Provide the (x, y) coordinate of the cell's center where the given text is located.  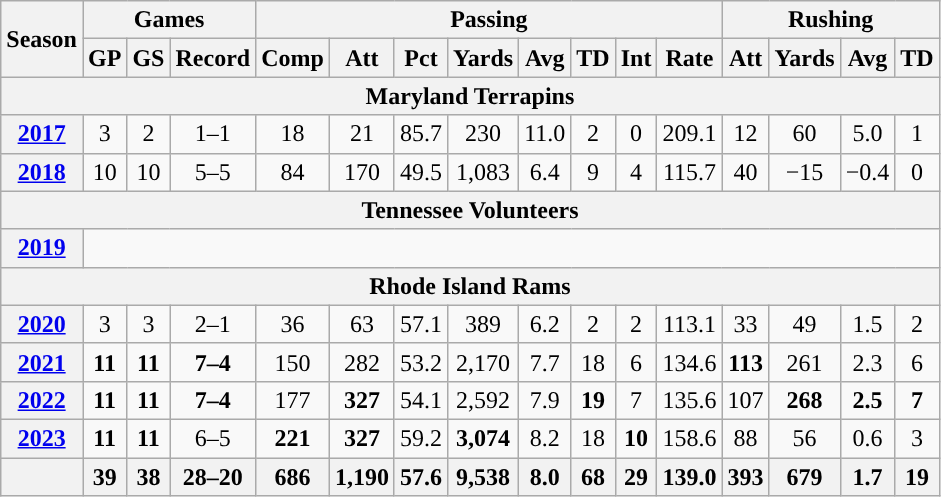
2021 (42, 362)
49.5 (420, 172)
221 (293, 438)
Games (168, 20)
88 (746, 438)
Rhode Island Rams (470, 286)
57.1 (420, 324)
Tennessee Volunteers (470, 210)
28–20 (213, 477)
29 (636, 477)
6–5 (213, 438)
113 (746, 362)
268 (804, 400)
85.7 (420, 134)
0.6 (868, 438)
2018 (42, 172)
2.5 (868, 400)
84 (293, 172)
11.0 (545, 134)
1 (917, 134)
2–1 (213, 324)
686 (293, 477)
2,592 (484, 400)
6.4 (545, 172)
139.0 (690, 477)
230 (484, 134)
Maryland Terrapins (470, 96)
115.7 (690, 172)
107 (746, 400)
39 (104, 477)
5–5 (213, 172)
3,074 (484, 438)
1.7 (868, 477)
135.6 (690, 400)
2023 (42, 438)
Rushing (830, 20)
60 (804, 134)
393 (746, 477)
Record (213, 58)
389 (484, 324)
GP (104, 58)
209.1 (690, 134)
282 (362, 362)
−15 (804, 172)
68 (593, 477)
2017 (42, 134)
1,083 (484, 172)
38 (148, 477)
21 (362, 134)
40 (746, 172)
54.1 (420, 400)
6.2 (545, 324)
113.1 (690, 324)
36 (293, 324)
Pct (420, 58)
170 (362, 172)
Passing (489, 20)
7.7 (545, 362)
−0.4 (868, 172)
134.6 (690, 362)
150 (293, 362)
Rate (690, 58)
63 (362, 324)
9,538 (484, 477)
177 (293, 400)
2,170 (484, 362)
Int (636, 58)
7.9 (545, 400)
2019 (42, 248)
1.5 (868, 324)
2.3 (868, 362)
9 (593, 172)
158.6 (690, 438)
12 (746, 134)
57.6 (420, 477)
2022 (42, 400)
679 (804, 477)
53.2 (420, 362)
GS (148, 58)
2020 (42, 324)
5.0 (868, 134)
59.2 (420, 438)
8.2 (545, 438)
49 (804, 324)
Season (42, 39)
56 (804, 438)
1,190 (362, 477)
1–1 (213, 134)
4 (636, 172)
33 (746, 324)
8.0 (545, 477)
Comp (293, 58)
261 (804, 362)
